Find where the given text appears and provide that cell's center as [x, y] coordinate. 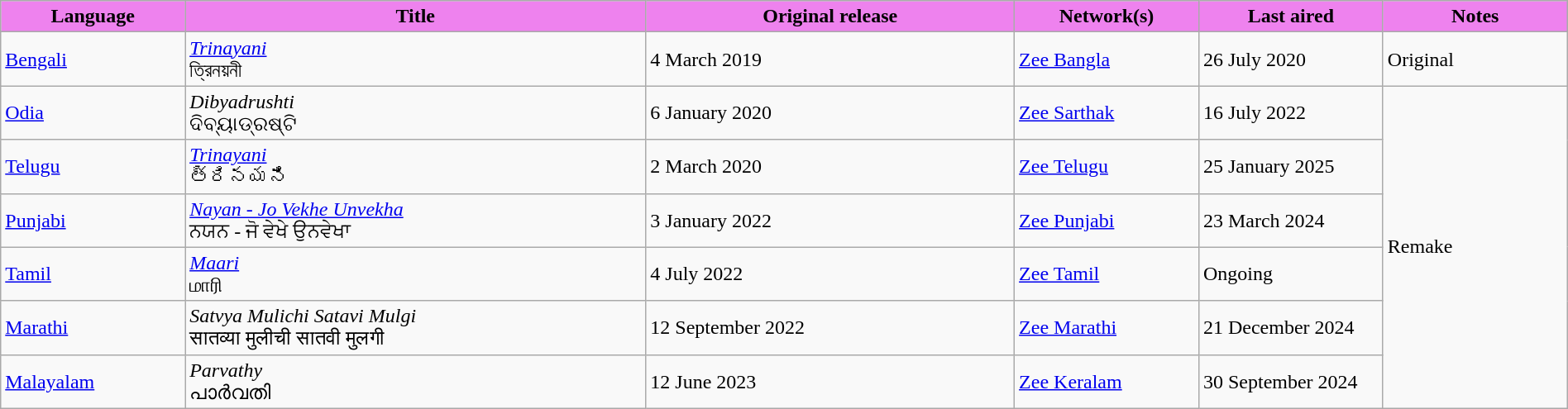
30 September 2024 [1290, 382]
21 December 2024 [1290, 327]
12 June 2023 [830, 382]
Parvathy പാർവതി [415, 382]
Odia [93, 112]
Language [93, 17]
Tamil [93, 274]
2 March 2020 [830, 167]
12 September 2022 [830, 327]
Remake [1475, 247]
Network(s) [1107, 17]
Telugu [93, 167]
Zee Bangla [1107, 59]
Ongoing [1290, 274]
Original [1475, 59]
Zee Keralam [1107, 382]
Dibyadrushti ଦିବ୍ୟାଡ୍ରଷ୍ଟି [415, 112]
Maari மாரி [415, 274]
23 March 2024 [1290, 220]
Notes [1475, 17]
Zee Sarthak [1107, 112]
Zee Punjabi [1107, 220]
Nayan - Jo Vekhe Unvekha ਨਯਨ - ਜੋ ਵੇਖੇ ਉਨਵੇਖਾ [415, 220]
Original release [830, 17]
Satvya Mulichi Satavi Mulgi सातव्या मुलीची सातवी मुलगी [415, 327]
3 January 2022 [830, 220]
Trinayani త్రినయని [415, 167]
16 July 2022 [1290, 112]
4 March 2019 [830, 59]
Marathi [93, 327]
Punjabi [93, 220]
Malayalam [93, 382]
25 January 2025 [1290, 167]
Last aired [1290, 17]
6 January 2020 [830, 112]
Bengali [93, 59]
4 July 2022 [830, 274]
Trinayani ত্রিনয়নী [415, 59]
Title [415, 17]
26 July 2020 [1290, 59]
Zee Marathi [1107, 327]
Zee Telugu [1107, 167]
Zee Tamil [1107, 274]
